Search for the cell housing the specified text and yield its [x, y] center coordinate. 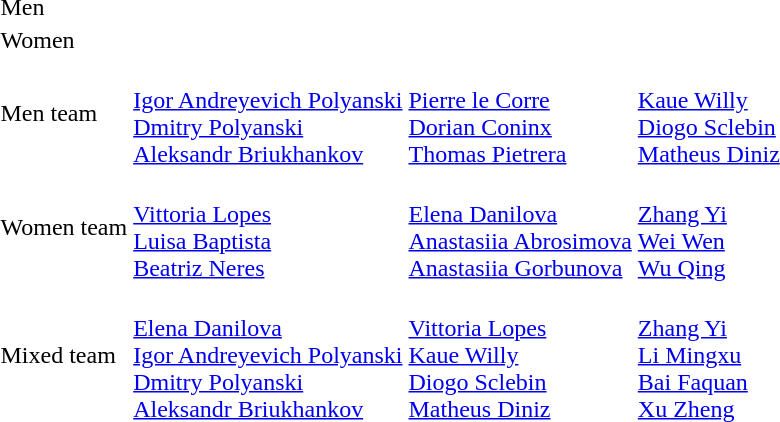
Pierre le CorreDorian ConinxThomas Pietrera [520, 114]
Igor Andreyevich PolyanskiDmitry PolyanskiAleksandr Briukhankov [268, 114]
Elena DanilovaAnastasiia AbrosimovaAnastasiia Gorbunova [520, 228]
Vittoria LopesLuisa BaptistaBeatriz Neres [268, 228]
